Output the (X, Y) coordinate of the center of the cell containing the given text.  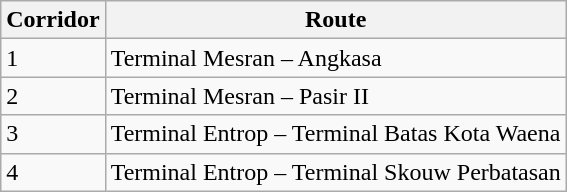
1 (53, 58)
Terminal Mesran – Angkasa (336, 58)
Terminal Entrop – Terminal Batas Kota Waena (336, 134)
4 (53, 172)
Corridor (53, 20)
Terminal Mesran – Pasir II (336, 96)
3 (53, 134)
2 (53, 96)
Terminal Entrop – Terminal Skouw Perbatasan (336, 172)
Route (336, 20)
